Return the (X, Y) coordinate for the center point of the cell that contains the specified text.  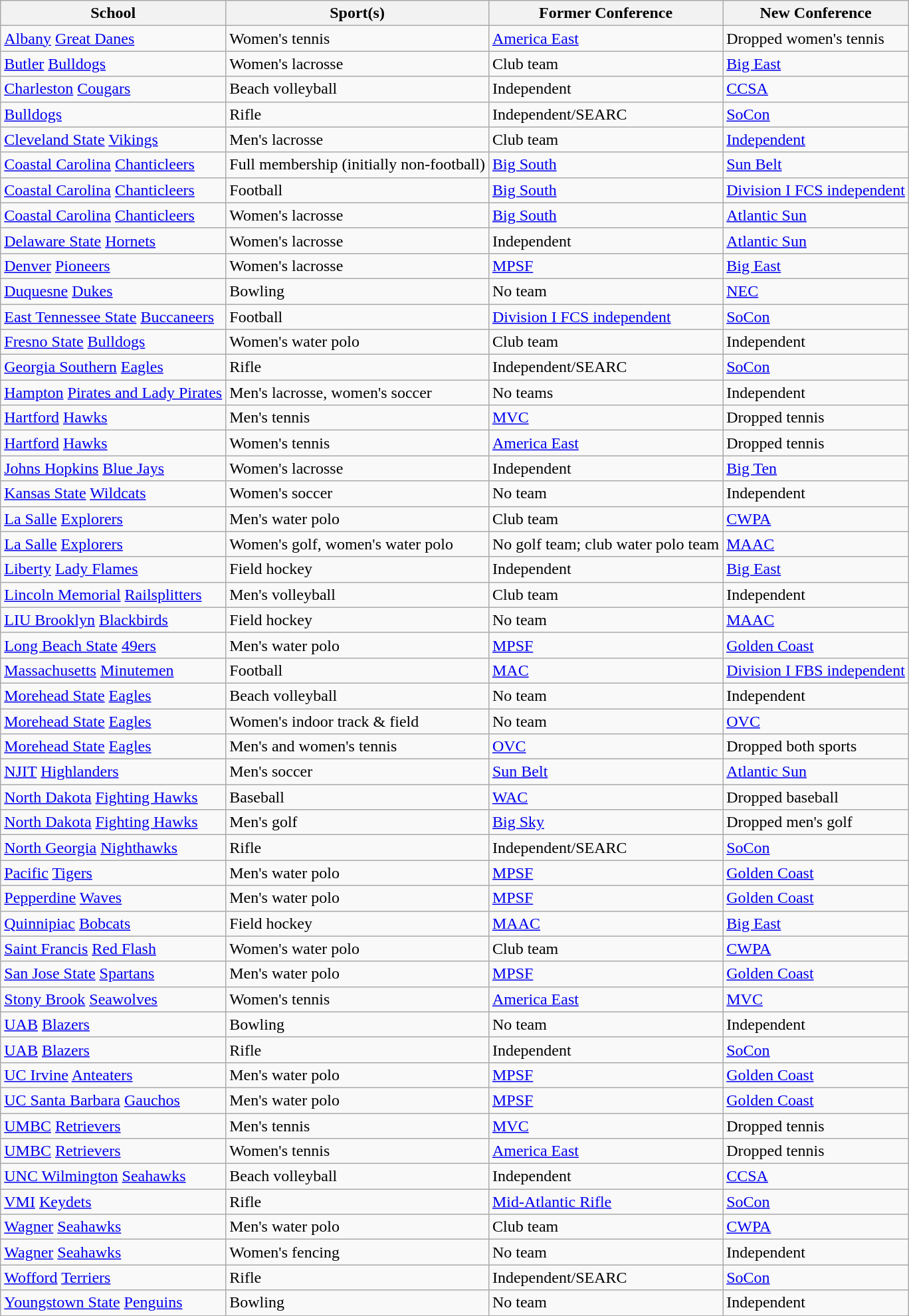
Women's indoor track & field (357, 721)
Mid-Atlantic Rifle (605, 1202)
Fresno State Bulldogs (113, 342)
UNC Wilmington Seahawks (113, 1176)
NJIT Highlanders (113, 772)
Duquesne Dukes (113, 291)
WAC (605, 797)
Sport(s) (357, 13)
Charleston Cougars (113, 89)
Full membership (initially non-football) (357, 165)
Men's soccer (357, 772)
UC Santa Barbara Gauchos (113, 1100)
Dropped women's tennis (816, 39)
No golf team; club water polo team (605, 544)
Pacific Tigers (113, 873)
Georgia Southern Eagles (113, 367)
Lincoln Memorial Railsplitters (113, 595)
Bulldogs (113, 114)
Long Beach State 49ers (113, 645)
Baseball (357, 797)
Former Conference (605, 13)
Denver Pioneers (113, 266)
Dropped men's golf (816, 822)
Women's golf, women's water polo (357, 544)
Men's and women's tennis (357, 747)
Albany Great Danes (113, 39)
Massachusetts Minutemen (113, 670)
NEC (816, 291)
Stony Brook Seawolves (113, 999)
Cleveland State Vikings (113, 140)
San Jose State Spartans (113, 974)
Big Ten (816, 468)
Quinnipiac Bobcats (113, 923)
Men's lacrosse (357, 140)
Dropped baseball (816, 797)
No teams (605, 393)
Butler Bulldogs (113, 64)
Liberty Lady Flames (113, 569)
Men's golf (357, 822)
Dropped both sports (816, 747)
Hampton Pirates and Lady Pirates (113, 393)
Kansas State Wildcats (113, 494)
VMI Keydets (113, 1202)
Women's fencing (357, 1252)
Pepperdine Waves (113, 898)
North Georgia Nighthawks (113, 848)
Women's soccer (357, 494)
Saint Francis Red Flash (113, 949)
Wofford Terriers (113, 1277)
School (113, 13)
Division I FBS independent (816, 670)
LIU Brooklyn Blackbirds (113, 620)
East Tennessee State Buccaneers (113, 317)
Men's volleyball (357, 595)
Men's lacrosse, women's soccer (357, 393)
Johns Hopkins Blue Jays (113, 468)
Youngstown State Penguins (113, 1303)
Big Sky (605, 822)
UC Irvine Anteaters (113, 1075)
MAC (605, 670)
Delaware State Hornets (113, 240)
New Conference (816, 13)
